For the text-containing cell, return its midpoint in [x, y] coordinate format. 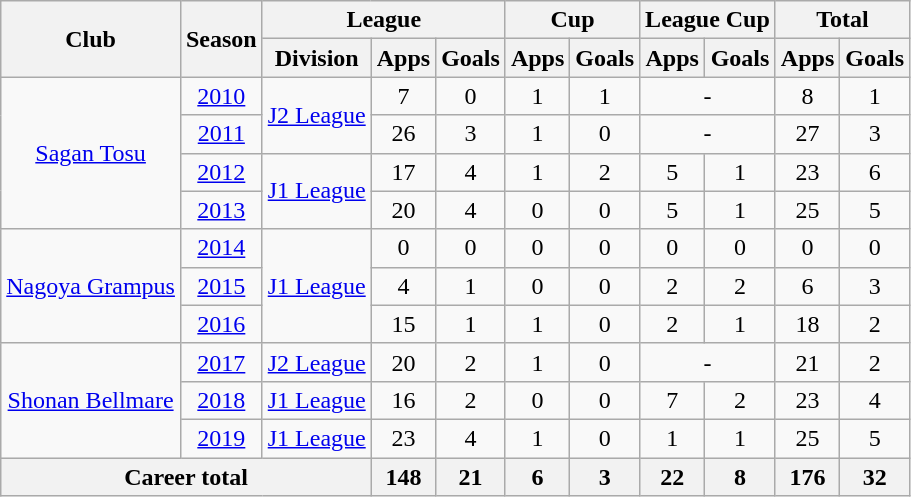
2019 [221, 438]
League Cup [708, 20]
Season [221, 39]
Career total [186, 477]
2015 [221, 286]
Sagan Tosu [91, 153]
16 [403, 400]
18 [807, 324]
2011 [221, 134]
2013 [221, 210]
17 [403, 172]
Division [316, 58]
2016 [221, 324]
148 [403, 477]
2017 [221, 362]
2012 [221, 172]
26 [403, 134]
Club [91, 39]
176 [807, 477]
2010 [221, 96]
22 [672, 477]
Total [842, 20]
2018 [221, 400]
Nagoya Grampus [91, 286]
32 [875, 477]
2014 [221, 248]
27 [807, 134]
League [384, 20]
15 [403, 324]
Cup [572, 20]
Shonan Bellmare [91, 400]
